Provide the (X, Y) coordinate of the cell's center where the given text is located.  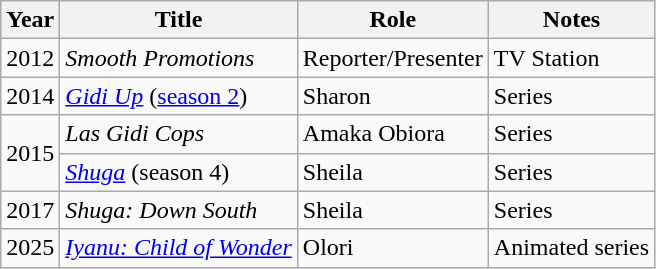
Shuga: Down South (178, 210)
Sharon (392, 96)
Iyanu: Child of Wonder (178, 248)
Las Gidi Cops (178, 134)
2015 (30, 153)
2012 (30, 58)
Reporter/Presenter (392, 58)
Title (178, 20)
Amaka Obiora (392, 134)
TV Station (571, 58)
Gidi Up (season 2) (178, 96)
Shuga (season 4) (178, 172)
Olori (392, 248)
Role (392, 20)
2025 (30, 248)
Animated series (571, 248)
2014 (30, 96)
Notes (571, 20)
2017 (30, 210)
Year (30, 20)
Smooth Promotions (178, 58)
